Return the [x, y] coordinate for the center point of the cell that contains the specified text.  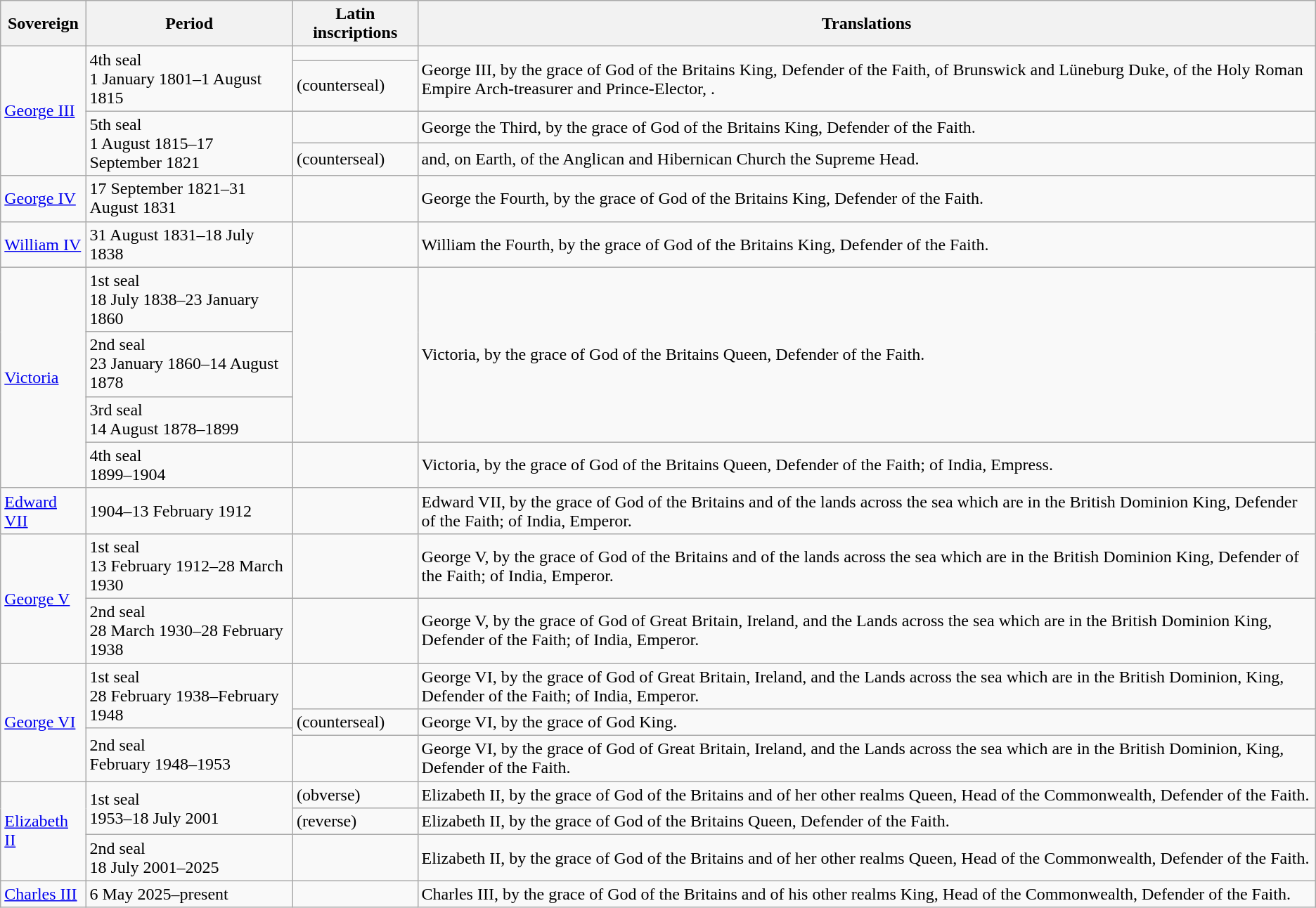
Victoria [44, 377]
George III [44, 111]
1st seal28 February 1938–February 1948 [189, 696]
George IV [44, 198]
George V [44, 598]
4th seal1899–1904 [189, 465]
3rd seal14 August 1878–1899 [189, 419]
Elizabeth II [44, 831]
1st seal18 July 1838–23 January 1860 [189, 299]
6 May 2025–present [189, 894]
Period [189, 24]
William the Fourth, by the grace of God of the Britains King, Defender of the Faith. [866, 245]
4th seal1 January 1801–1 August 1815 [189, 79]
George VI, by the grace of God King. [866, 722]
(reverse) [355, 822]
Translations [866, 24]
Latin inscriptions [355, 24]
William IV [44, 245]
Elizabeth II, by the grace of God of the Britains Queen, Defender of the Faith. [866, 822]
Victoria, by the grace of God of the Britains Queen, Defender of the Faith. [866, 354]
and, on Earth, of the Anglican and Hibernican Church the Supreme Head. [866, 160]
Sovereign [44, 24]
Edward VII [44, 510]
Charles III, by the grace of God of the Britains and of his other realms King, Head of the Commonwealth, Defender of the Faith. [866, 894]
(obverse) [355, 795]
Victoria, by the grace of God of the Britains Queen, Defender of the Faith; of India, Empress. [866, 465]
17 September 1821–31 August 1831 [189, 198]
2nd seal18 July 2001–2025 [189, 857]
2nd sealFebruary 1948–1953 [189, 755]
George the Third, by the grace of God of the Britains King, Defender of the Faith. [866, 127]
2nd seal23 January 1860–14 August 1878 [189, 364]
George the Fourth, by the grace of God of the Britains King, Defender of the Faith. [866, 198]
George VI [44, 722]
31 August 1831–18 July 1838 [189, 245]
5th seal1 August 1815–17 September 1821 [189, 143]
1904–13 February 1912 [189, 510]
Charles III [44, 894]
1st seal13 February 1912–28 March 1930 [189, 566]
1st seal1953–18 July 2001 [189, 808]
2nd seal28 March 1930–28 February 1938 [189, 630]
